Extract the (X, Y) coordinate from the center of the cell holding the provided text.  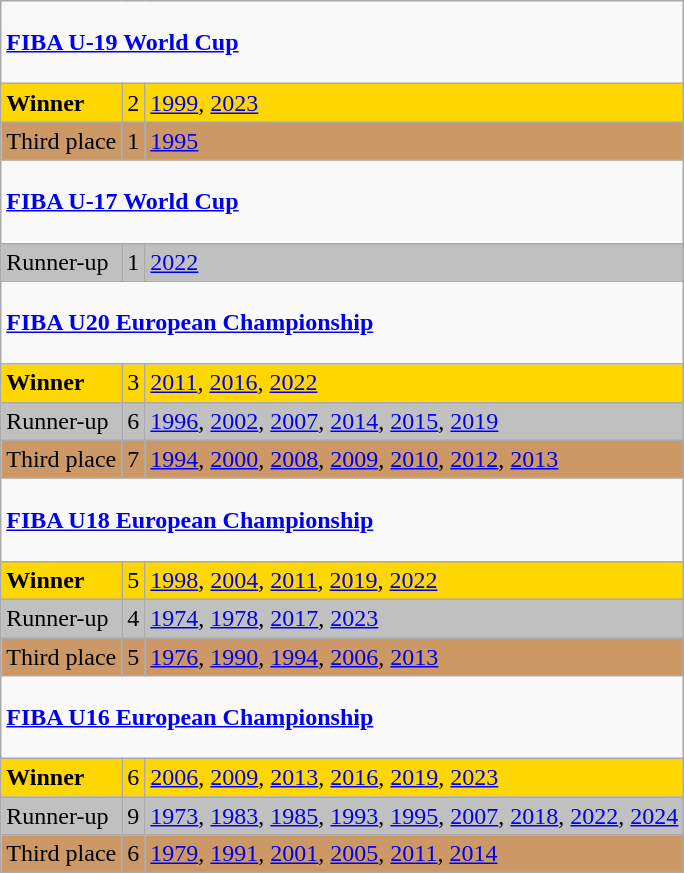
1995 (414, 141)
FIBA U18 European Championship (342, 520)
1973, 1983, 1985, 1993, 1995, 2007, 2018, 2022, 2024 (414, 816)
FIBA U-19 World Cup (342, 42)
1974, 1978, 2017, 2023 (414, 618)
4 (134, 618)
FIBA U20 European Championship (342, 322)
1996, 2002, 2007, 2014, 2015, 2019 (414, 421)
2006, 2009, 2013, 2016, 2019, 2023 (414, 778)
3 (134, 383)
1994, 2000, 2008, 2009, 2010, 2012, 2013 (414, 459)
1999, 2023 (414, 103)
9 (134, 816)
1976, 1990, 1994, 2006, 2013 (414, 657)
1998, 2004, 2011, 2019, 2022 (414, 580)
FIBA U16 European Championship (342, 718)
2022 (414, 262)
FIBA U-17 World Cup (342, 202)
7 (134, 459)
2 (134, 103)
1979, 1991, 2001, 2005, 2011, 2014 (414, 854)
2011, 2016, 2022 (414, 383)
